Determine the (x, y) coordinate at the center of the cell enclosing the given text.  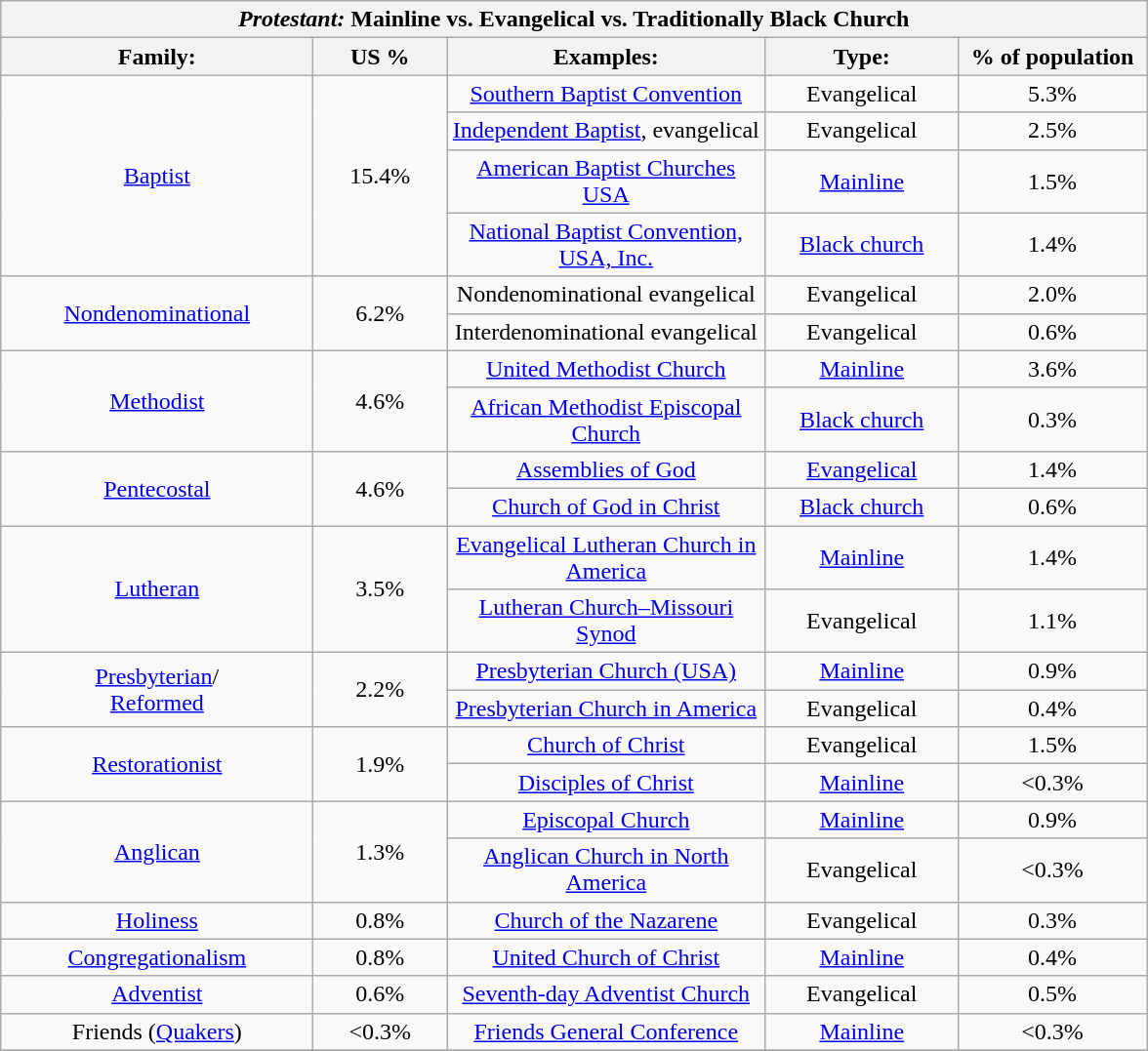
United Methodist Church (606, 369)
Adventist (157, 994)
2.0% (1052, 295)
Examples: (606, 57)
2.5% (1052, 131)
United Church of Christ (606, 957)
6.2% (381, 313)
Friends General Conference (606, 1031)
1.1% (1052, 621)
1.3% (381, 851)
Church of the Nazarene (606, 920)
Nondenominational evangelical (606, 295)
Friends (Quakers) (157, 1031)
Anglican (157, 851)
Southern Baptist Convention (606, 94)
Presbyterian Church in America (606, 708)
Restorationist (157, 764)
Holiness (157, 920)
Type: (861, 57)
Episcopal Church (606, 820)
2.2% (381, 690)
African Methodist Episcopal Church (606, 420)
Independent Baptist, evangelical (606, 131)
Anglican Church in North America (606, 870)
Disciples of Christ (606, 783)
3.6% (1052, 369)
National Baptist Convention, USA, Inc. (606, 244)
Lutheran Church–Missouri Synod (606, 621)
1.9% (381, 764)
Presbyterian Church (USA) (606, 671)
Protestant: Mainline vs. Evangelical vs. Traditionally Black Church (574, 20)
American Baptist Churches USA (606, 182)
5.3% (1052, 94)
Interdenominational evangelical (606, 332)
Methodist (157, 400)
Pentecostal (157, 488)
Congregationalism (157, 957)
3.5% (381, 588)
Lutheran (157, 588)
0.5% (1052, 994)
Family: (157, 57)
Nondenominational (157, 313)
% of population (1052, 57)
Seventh-day Adventist Church (606, 994)
US % (381, 57)
Assemblies of God (606, 469)
Presbyterian/Reformed (157, 690)
Baptist (157, 176)
Church of God in Christ (606, 506)
Church of Christ (606, 746)
15.4% (381, 176)
Evangelical Lutheran Church in America (606, 556)
